Return the (X, Y) coordinate for the center point of the cell that contains the specified text.  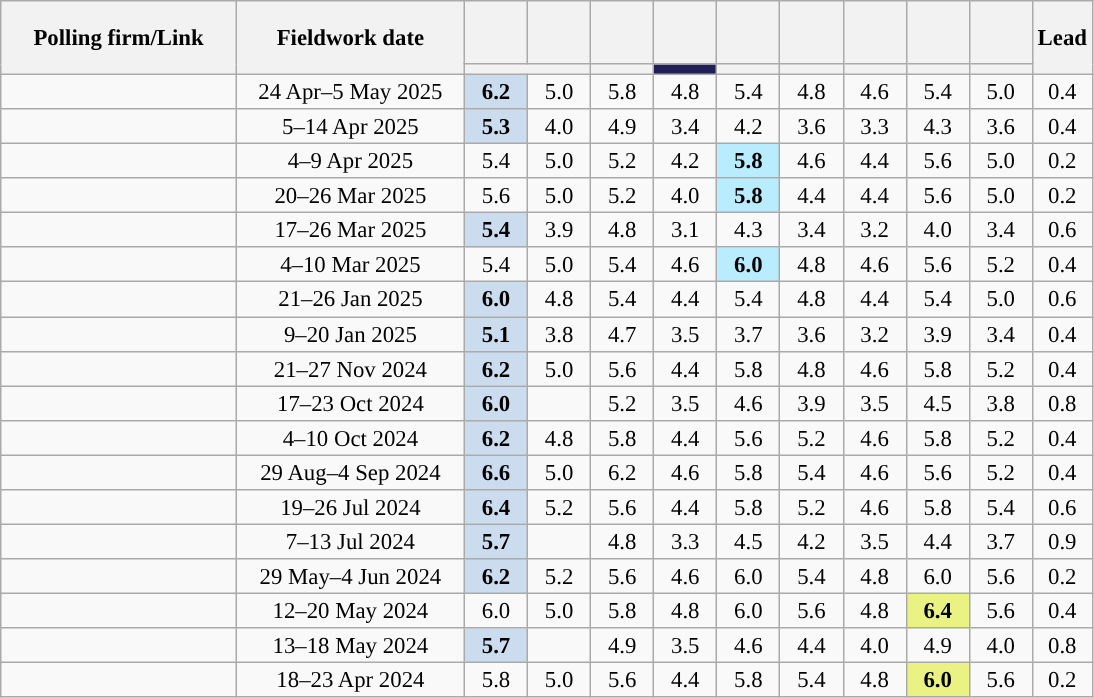
5.3 (496, 126)
24 Apr–5 May 2025 (350, 92)
9–20 Jan 2025 (350, 334)
6.6 (496, 472)
20–26 Mar 2025 (350, 196)
17–26 Mar 2025 (350, 230)
7–13 Jul 2024 (350, 542)
4.7 (622, 334)
0.9 (1062, 542)
4–10 Oct 2024 (350, 438)
13–18 May 2024 (350, 646)
29 Aug–4 Sep 2024 (350, 472)
18–23 Apr 2024 (350, 680)
21–26 Jan 2025 (350, 300)
5–14 Apr 2025 (350, 126)
21–27 Nov 2024 (350, 368)
17–23 Oct 2024 (350, 404)
Fieldwork date (350, 38)
5.1 (496, 334)
Lead (1062, 38)
Polling firm/Link (119, 38)
29 May–4 Jun 2024 (350, 576)
3.1 (686, 230)
19–26 Jul 2024 (350, 508)
4–9 Apr 2025 (350, 162)
12–20 May 2024 (350, 610)
4–10 Mar 2025 (350, 266)
